Return the [x, y] coordinate for the center point of the cell that contains the specified text.  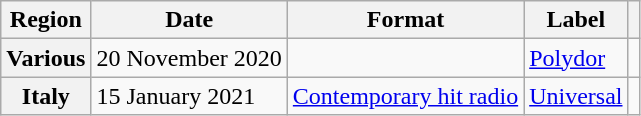
Label [576, 20]
Various [46, 58]
20 November 2020 [189, 58]
Contemporary hit radio [405, 96]
Format [405, 20]
15 January 2021 [189, 96]
Region [46, 20]
Date [189, 20]
Italy [46, 96]
Polydor [576, 58]
Universal [576, 96]
